Extract the (x, y) coordinate from the center of the cell holding the provided text.  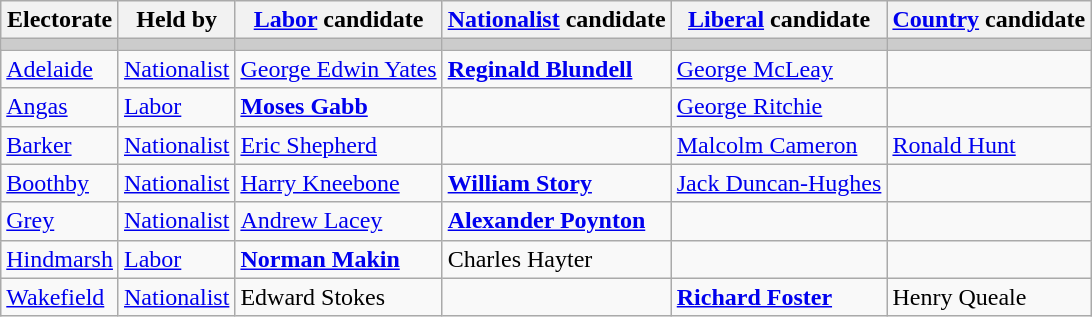
Boothby (60, 183)
George Edwin Yates (338, 69)
Angas (60, 107)
Andrew Lacey (338, 221)
Charles Hayter (556, 259)
Reginald Blundell (556, 69)
Wakefield (60, 297)
Richard Foster (779, 297)
Alexander Poynton (556, 221)
Malcolm Cameron (779, 145)
Edward Stokes (338, 297)
Held by (176, 20)
Norman Makin (338, 259)
Electorate (60, 20)
Moses Gabb (338, 107)
Eric Shepherd (338, 145)
William Story (556, 183)
Harry Kneebone (338, 183)
George McLeay (779, 69)
George Ritchie (779, 107)
Jack Duncan-Hughes (779, 183)
Ronald Hunt (989, 145)
Henry Queale (989, 297)
Hindmarsh (60, 259)
Country candidate (989, 20)
Adelaide (60, 69)
Liberal candidate (779, 20)
Labor candidate (338, 20)
Grey (60, 221)
Barker (60, 145)
Nationalist candidate (556, 20)
